Capture the cell that displays the provided text and extract its [x, y] central coordinate. 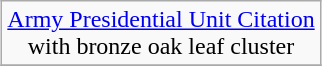
Army Presidential Unit Citationwith bronze oak leaf cluster [161, 34]
